Locate the cell with the specified text and output its [X, Y] center coordinate. 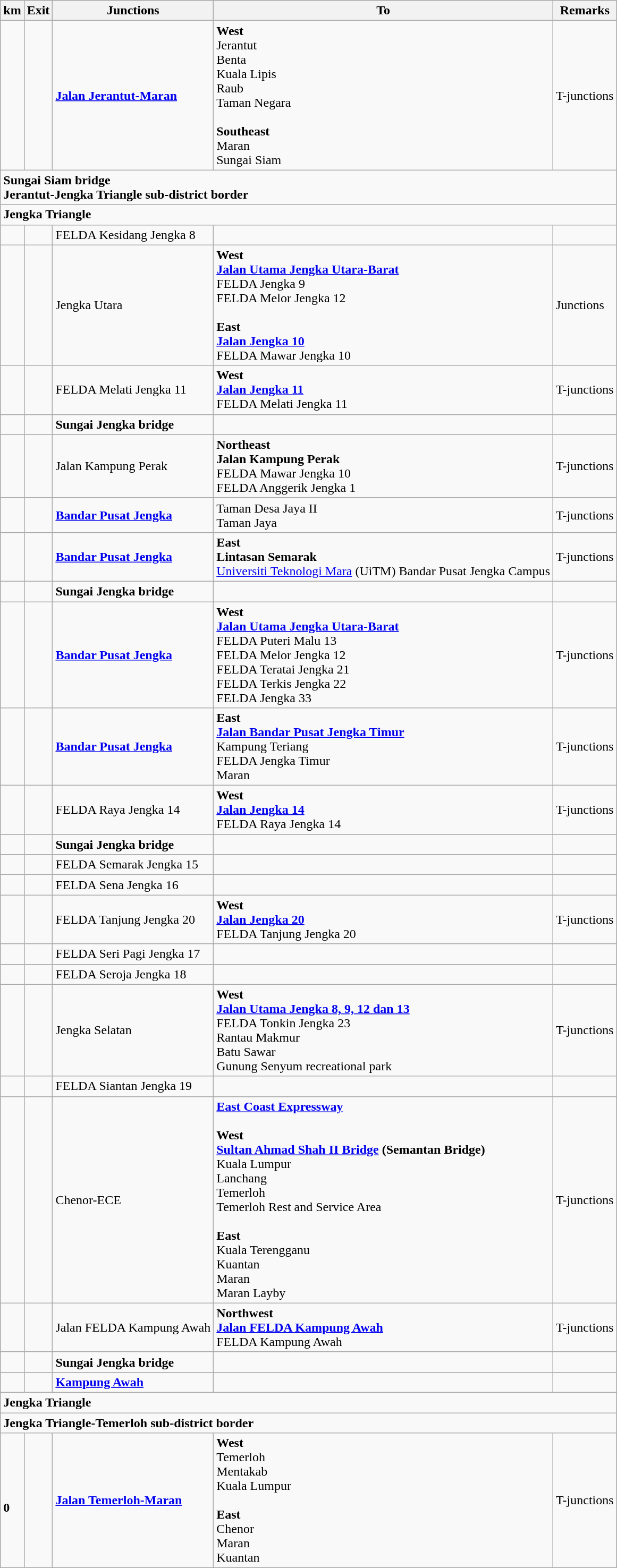
West Jalan Jengka 14FELDA Raya Jengka 14 [384, 810]
Jengka Utara [133, 305]
Jengka Triangle-Temerloh sub-district border [308, 1423]
NortheastJalan Kampung PerakFELDA Mawar Jengka 10FELDA Anggerik Jengka 1 [384, 466]
FELDA Kesidang Jengka 8 [133, 235]
West Jalan Utama Jengka Utara-BaratFELDA Puteri Malu 13FELDA Melor Jengka 12FELDA Teratai Jengka 21FELDA Terkis Jengka 22FELDA Jengka 33 [384, 654]
To [384, 11]
Remarks [585, 11]
East Jalan Bandar Pusat Jengka Timur Kampung Teriang FELDA Jengka Timur Maran [384, 747]
FELDA Semarak Jengka 15 [133, 865]
Sungai Siam bridgeJerantut-Jengka Triangle sub-district border [308, 187]
FELDA Tanjung Jengka 20 [133, 919]
Taman Desa Jaya IITaman Jaya [384, 515]
Kampung Awah [133, 1382]
Jalan Jerantut-Maran [133, 96]
FELDA Siantan Jengka 19 [133, 1086]
West Jalan Utama Jengka 8, 9, 12 dan 13FELDA Tonkin Jengka 23Rantau MakmurBatu SawarGunung Senyum recreational park [384, 1030]
FELDA Sena Jengka 16 [133, 885]
West Temerloh Mentakab Kuala LumpurEast Chenor Maran Kuantan [384, 1501]
Jalan Kampung Perak [133, 466]
Jengka Selatan [133, 1030]
West Jalan Utama Jengka Utara-BaratFELDA Jengka 9FELDA Melor Jengka 12East Jalan Jengka 10FELDA Mawar Jengka 10 [384, 305]
km [12, 11]
Exit [38, 11]
FELDA Melati Jengka 11 [133, 390]
Chenor-ECE [133, 1199]
West Jalan Jengka 20FELDA Tanjung Jengka 20 [384, 919]
FELDA Raya Jengka 14 [133, 810]
FELDA Seroja Jengka 18 [133, 974]
0 [12, 1501]
Northwest Jalan FELDA Kampung AwahFELDA Kampung Awah [384, 1327]
Jalan FELDA Kampung Awah [133, 1327]
West Jalan Jengka 11FELDA Melati Jengka 11 [384, 390]
Jalan Temerloh-Maran [133, 1501]
FELDA Seri Pagi Jengka 17 [133, 954]
EastLintasan SemarakUniversiti Teknologi Mara (UiTM) Bandar Pusat Jengka Campus [384, 557]
West Jerantut Benta Kuala Lipis Raub Taman NegaraSoutheast Maran Sungai Siam [384, 96]
